Locate the cell with the specified text and output its [x, y] center coordinate. 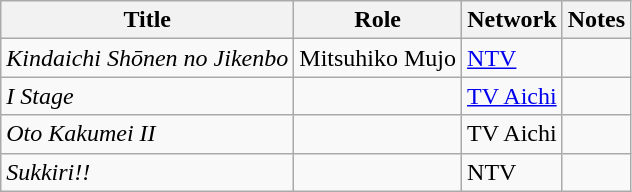
Oto Kakumei II [148, 134]
Mitsuhiko Mujo [378, 58]
I Stage [148, 96]
Sukkiri!! [148, 172]
Title [148, 20]
Role [378, 20]
Network [512, 20]
Notes [596, 20]
Kindaichi Shōnen no Jikenbo [148, 58]
